Provide the [X, Y] coordinate of the cell's center where the given text is located.  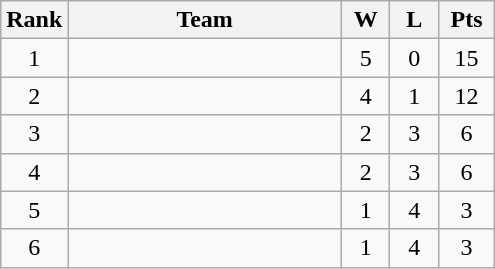
L [414, 20]
Team [205, 20]
0 [414, 58]
Pts [467, 20]
15 [467, 58]
12 [467, 96]
W [366, 20]
Rank [34, 20]
